Locate the cell with the specified text and output its (x, y) center coordinate. 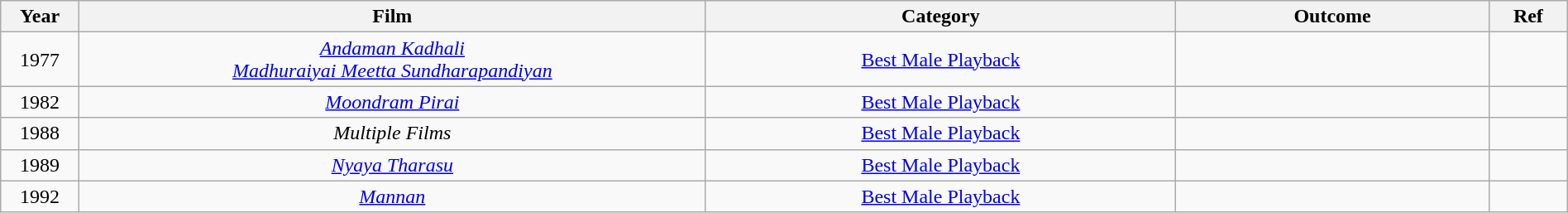
Nyaya Tharasu (392, 165)
Year (40, 17)
Multiple Films (392, 133)
1977 (40, 60)
1989 (40, 165)
1988 (40, 133)
1992 (40, 196)
1982 (40, 102)
Mannan (392, 196)
Ref (1528, 17)
Outcome (1333, 17)
Andaman Kadhali Madhuraiyai Meetta Sundharapandiyan (392, 60)
Category (940, 17)
Moondram Pirai (392, 102)
Film (392, 17)
